Provide the [x, y] coordinate of the cell's center where the given text is located.  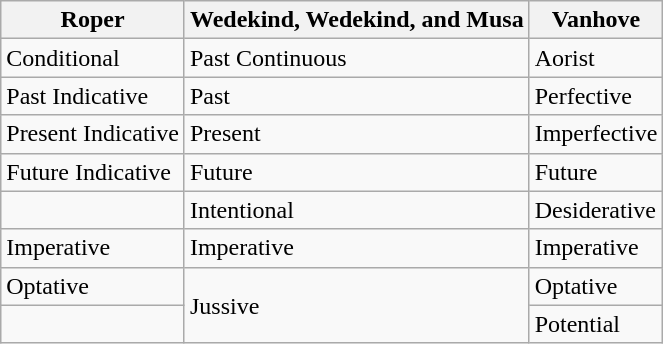
Past [356, 96]
Wedekind, Wedekind, and Musa [356, 20]
Present [356, 134]
Jussive [356, 305]
Imperfective [596, 134]
Vanhove [596, 20]
Roper [93, 20]
Intentional [356, 210]
Conditional [93, 58]
Potential [596, 324]
Desiderative [596, 210]
Future Indicative [93, 172]
Aorist [596, 58]
Past Continuous [356, 58]
Present Indicative [93, 134]
Past Indicative [93, 96]
Perfective [596, 96]
